Detect which cell encompasses the target text, then output its (X, Y) center coordinate. 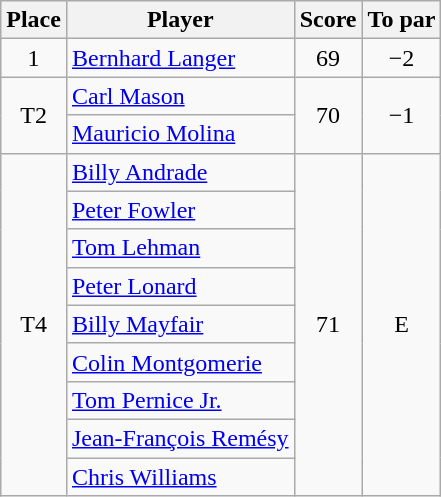
−2 (402, 58)
Bernhard Langer (180, 58)
Player (180, 20)
Carl Mason (180, 96)
Billy Andrade (180, 172)
To par (402, 20)
71 (328, 324)
T4 (34, 324)
Jean-François Remésy (180, 438)
Score (328, 20)
−1 (402, 115)
Tom Pernice Jr. (180, 400)
T2 (34, 115)
Chris Williams (180, 477)
Billy Mayfair (180, 324)
Peter Lonard (180, 286)
70 (328, 115)
1 (34, 58)
69 (328, 58)
Peter Fowler (180, 210)
Tom Lehman (180, 248)
Colin Montgomerie (180, 362)
E (402, 324)
Place (34, 20)
Mauricio Molina (180, 134)
